Detect which cell encompasses the target text, then output its [X, Y] center coordinate. 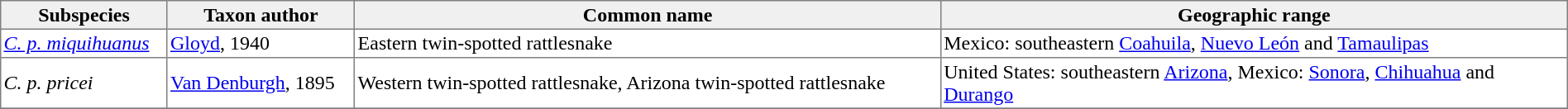
Geographic range [1254, 15]
Van Denburgh, 1895 [261, 83]
Taxon author [261, 15]
Mexico: southeastern Coahuila, Nuevo León and Tamaulipas [1254, 43]
Eastern twin-spotted rattlesnake [648, 43]
Gloyd, 1940 [261, 43]
Subspecies [84, 15]
C. p. miquihuanus [84, 43]
Western twin-spotted rattlesnake, Arizona twin-spotted rattlesnake [648, 83]
Common name [648, 15]
United States: southeastern Arizona, Mexico: Sonora, Chihuahua and Durango [1254, 83]
C. p. pricei [84, 83]
